From the cell containing the given text, extract its center point as (X, Y) coordinate. 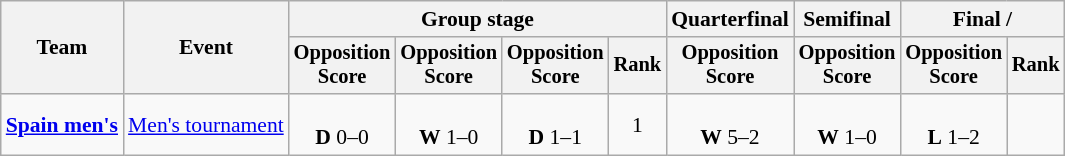
W 5–2 (730, 124)
Final / (982, 19)
Men's tournament (206, 124)
D 1–1 (556, 124)
Spain men's (62, 124)
Team (62, 48)
Quarterfinal (730, 19)
Event (206, 48)
L 1–2 (954, 124)
Semifinal (848, 19)
1 (638, 124)
Group stage (478, 19)
D 0–0 (342, 124)
